Output the (x, y) coordinate of the center of the cell containing the given text.  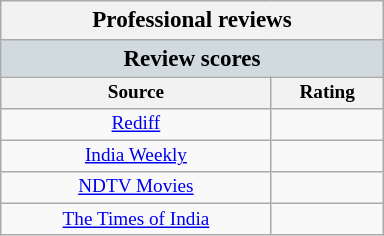
Rating (327, 93)
Review scores (192, 58)
NDTV Movies (136, 188)
Rediff (136, 124)
India Weekly (136, 156)
Source (136, 93)
Professional reviews (192, 20)
The Times of India (136, 219)
